Capture the cell that displays the provided text and extract its (x, y) central coordinate. 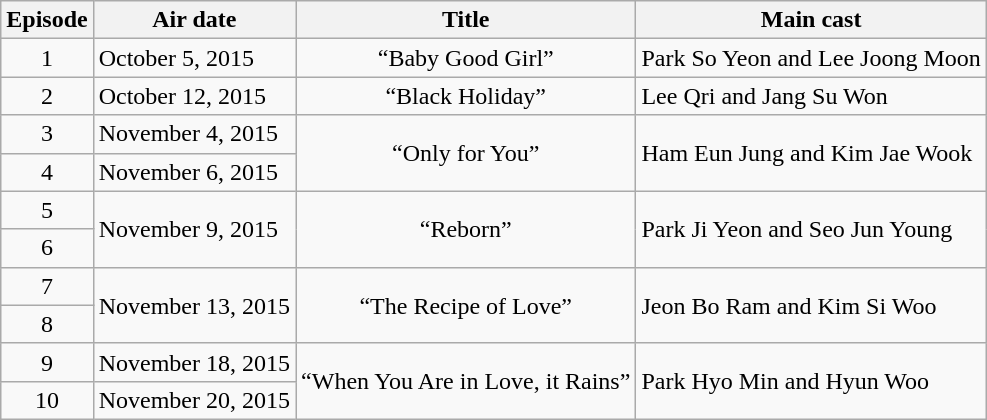
Title (466, 20)
Jeon Bo Ram and Kim Si Woo (811, 305)
Ham Eun Jung and Kim Jae Wook (811, 153)
9 (47, 362)
Lee Qri and Jang Su Won (811, 96)
10 (47, 400)
November 4, 2015 (194, 134)
“Reborn” (466, 229)
Park Ji Yeon and Seo Jun Young (811, 229)
2 (47, 96)
8 (47, 324)
October 5, 2015 (194, 58)
“When You Are in Love, it Rains” (466, 381)
“The Recipe of Love” (466, 305)
“Baby Good Girl” (466, 58)
November 18, 2015 (194, 362)
5 (47, 210)
Air date (194, 20)
Park So Yeon and Lee Joong Moon (811, 58)
7 (47, 286)
October 12, 2015 (194, 96)
Main cast (811, 20)
“Only for You” (466, 153)
4 (47, 172)
1 (47, 58)
Park Hyo Min and Hyun Woo (811, 381)
November 9, 2015 (194, 229)
November 13, 2015 (194, 305)
November 20, 2015 (194, 400)
3 (47, 134)
6 (47, 248)
“Black Holiday” (466, 96)
November 6, 2015 (194, 172)
Episode (47, 20)
